Output the (x, y) coordinate of the center of the cell containing the given text.  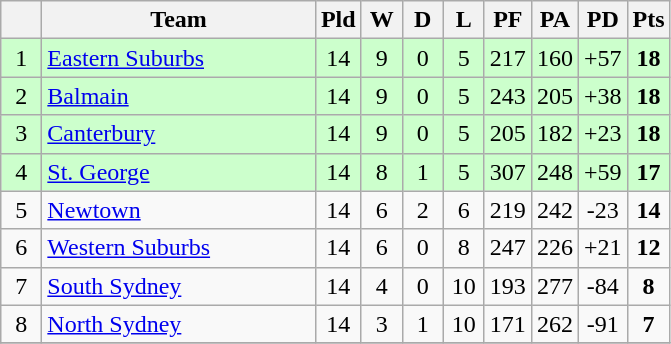
160 (554, 58)
219 (508, 210)
Newtown (179, 210)
193 (508, 286)
PF (508, 20)
243 (508, 96)
L (464, 20)
Team (179, 20)
307 (508, 172)
South Sydney (179, 286)
PD (602, 20)
D (422, 20)
W (382, 20)
17 (648, 172)
-23 (602, 210)
171 (508, 324)
PA (554, 20)
+57 (602, 58)
Pts (648, 20)
+59 (602, 172)
217 (508, 58)
-91 (602, 324)
Canterbury (179, 134)
277 (554, 286)
248 (554, 172)
Balmain (179, 96)
247 (508, 248)
262 (554, 324)
St. George (179, 172)
Western Suburbs (179, 248)
242 (554, 210)
+38 (602, 96)
+21 (602, 248)
182 (554, 134)
Eastern Suburbs (179, 58)
Pld (338, 20)
12 (648, 248)
-84 (602, 286)
+23 (602, 134)
North Sydney (179, 324)
226 (554, 248)
